Detect which cell encompasses the target text, then output its (X, Y) center coordinate. 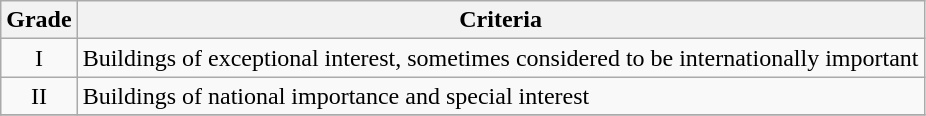
Buildings of exceptional interest, sometimes considered to be internationally important (500, 58)
I (39, 58)
Criteria (500, 20)
Grade (39, 20)
Buildings of national importance and special interest (500, 96)
II (39, 96)
